Output the [x, y] coordinate of the center of the cell containing the given text.  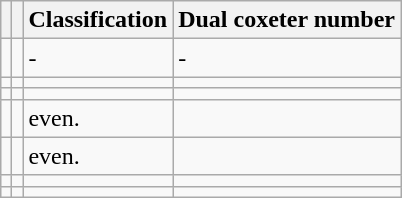
Dual coxeter number [287, 20]
Classification [98, 20]
